Determine the [x, y] coordinate at the center of the cell enclosing the given text.  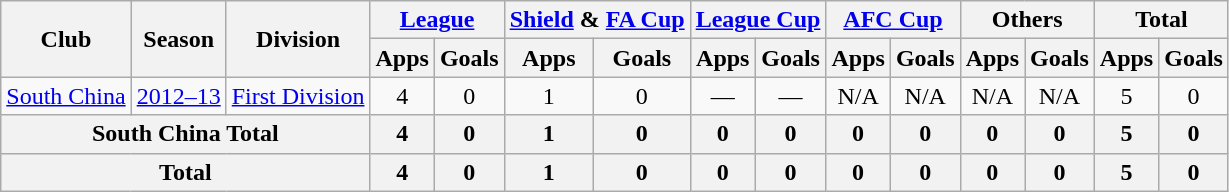
South China Total [186, 134]
Shield & FA Cup [597, 20]
AFC Cup [893, 20]
First Division [298, 96]
2012–13 [178, 96]
Others [1027, 20]
Season [178, 39]
League Cup [758, 20]
South China [66, 96]
Club [66, 39]
Division [298, 39]
League [437, 20]
